Find where the given text appears and provide that cell's center as [X, Y] coordinate. 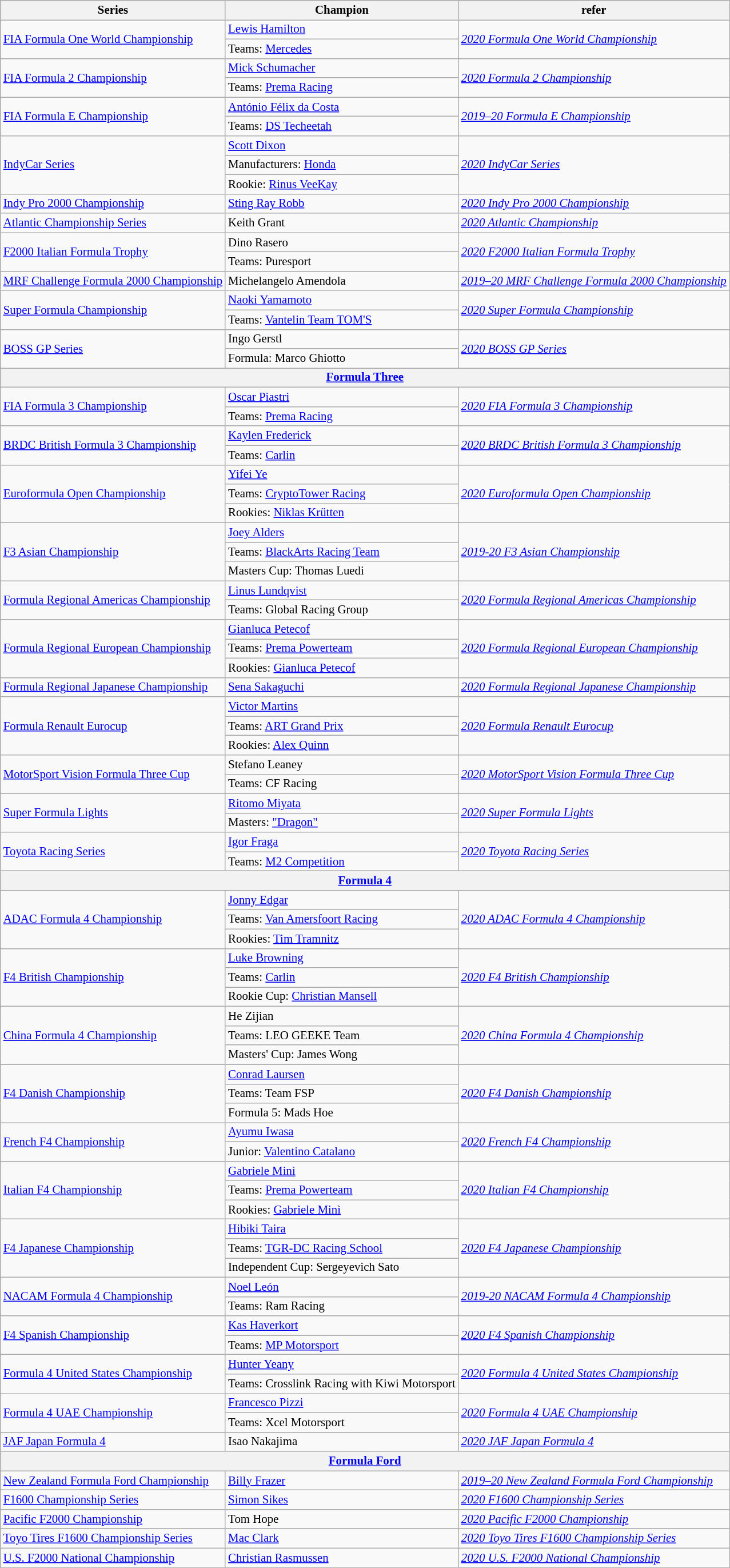
Lewis Hamilton [342, 29]
Formula 5: Mads Hoe [342, 1113]
Atlantic Championship Series [113, 223]
Euroformula Open Championship [113, 494]
Formula 4 UAE Championship [113, 1413]
2019–20 MRF Challenge Formula 2000 Championship [594, 281]
Indy Pro 2000 Championship [113, 204]
Keith Grant [342, 223]
Hunter Yeany [342, 1364]
Pacific F2000 Championship [113, 1519]
F4 British Championship [113, 977]
Teams: ART Grand Prix [342, 726]
Teams: Crosslink Racing with Kiwi Motorsport [342, 1384]
Junior: Valentino Catalano [342, 1151]
2020 Toyota Racing Series [594, 852]
Kas Haverkort [342, 1326]
French F4 Championship [113, 1142]
2020 Atlantic Championship [594, 223]
Teams: Vantelin Team TOM'S [342, 320]
2020 ADAC Formula 4 Championship [594, 919]
Dino Rasero [342, 242]
Formula Regional European Championship [113, 649]
F3 Asian Championship [113, 552]
Rookies: Gianluca Petecof [342, 668]
FIA Formula 3 Championship [113, 407]
Teams: BlackArts Racing Team [342, 552]
BOSS GP Series [113, 349]
Sena Sakaguchi [342, 687]
Ritomo Miyata [342, 803]
Linus Lundqvist [342, 591]
Noel León [342, 1287]
Italian F4 Championship [113, 1190]
Formula 4 [365, 881]
Victor Martins [342, 707]
MotorSport Vision Formula Three Cup [113, 775]
2020 U.S. F2000 National Championship [594, 1558]
Teams: CryptoTower Racing [342, 494]
Scott Dixon [342, 146]
Gianluca Petecof [342, 629]
2020 Super Formula Lights [594, 813]
2020 Pacific F2000 Championship [594, 1519]
Conrad Laursen [342, 1074]
F4 Japanese Championship [113, 1248]
2020 French F4 Championship [594, 1142]
Teams: Global Racing Group [342, 610]
2020 FIA Formula 3 Championship [594, 407]
Masters Cup: Thomas Luedi [342, 571]
F1600 Championship Series [113, 1500]
Formula Regional Japanese Championship [113, 687]
F4 Spanish Championship [113, 1335]
2020 Formula 2 Championship [594, 78]
Super Formula Championship [113, 310]
U.S. F2000 National Championship [113, 1558]
Francesco Pizzi [342, 1403]
Joey Alders [342, 532]
2020 BRDC British Formula 3 Championship [594, 445]
Teams: Team FSP [342, 1094]
Teams: Puresport [342, 262]
Michelangelo Amendola [342, 281]
Formula 4 United States Championship [113, 1374]
2020 Formula Renault Eurocup [594, 726]
Teams: DS Techeetah [342, 126]
2020 Formula Regional Americas Championship [594, 600]
2020 Formula Regional European Championship [594, 649]
2020 MotorSport Vision Formula Three Cup [594, 775]
2020 JAF Japan Formula 4 [594, 1442]
Rookie Cup: Christian Mansell [342, 997]
Teams: M2 Competition [342, 861]
2020 F4 Danish Championship [594, 1094]
2020 Formula Regional Japanese Championship [594, 687]
Simon Sikes [342, 1500]
Sting Ray Robb [342, 204]
F2000 Italian Formula Trophy [113, 252]
Isao Nakajima [342, 1442]
New Zealand Formula Ford Championship [113, 1481]
2020 China Formula 4 Championship [594, 1036]
ADAC Formula 4 Championship [113, 919]
2019-20 F3 Asian Championship [594, 552]
Ingo Gerstl [342, 339]
Champion [342, 10]
Tom Hope [342, 1519]
Teams: Ram Racing [342, 1306]
Gabriele Minì [342, 1171]
Formula Three [365, 378]
He Zijian [342, 1016]
China Formula 4 Championship [113, 1036]
Formula Regional Americas Championship [113, 600]
Manufacturers: Honda [342, 165]
2020 F2000 Italian Formula Trophy [594, 252]
Super Formula Lights [113, 813]
2020 Formula 4 United States Championship [594, 1374]
Jonny Edgar [342, 900]
2020 IndyCar Series [594, 165]
2020 Formula One World Championship [594, 39]
Rookies: Niklas Krütten [342, 513]
Naoki Yamamoto [342, 300]
2020 Super Formula Championship [594, 310]
Masters: "Dragon" [342, 823]
MRF Challenge Formula 2000 Championship [113, 281]
refer [594, 10]
Rookies: Tim Tramnitz [342, 939]
Teams: LEO GEEKE Team [342, 1035]
Formula: Marco Ghiotto [342, 358]
Luke Browning [342, 958]
Teams: Mercedes [342, 49]
Teams: Van Amersfoort Racing [342, 919]
Teams: TGR-DC Racing School [342, 1248]
Teams: Xcel Motorsport [342, 1422]
Stefano Leaney [342, 765]
Hibiki Taira [342, 1229]
Toyo Tires F1600 Championship Series [113, 1538]
Teams: MP Motorsport [342, 1345]
Toyota Racing Series [113, 852]
Rookie: Rinus VeeKay [342, 184]
Formula Renault Eurocup [113, 726]
2019-20 NACAM Formula 4 Championship [594, 1296]
Formula Ford [365, 1461]
António Félix da Costa [342, 107]
Rookies: Alex Quinn [342, 745]
IndyCar Series [113, 165]
Igor Fraga [342, 842]
2020 Euroformula Open Championship [594, 494]
2019–20 Formula E Championship [594, 117]
Teams: CF Racing [342, 784]
FIA Formula 2 Championship [113, 78]
Independent Cup: Sergeyevich Sato [342, 1267]
JAF Japan Formula 4 [113, 1442]
NACAM Formula 4 Championship [113, 1296]
2020 Toyo Tires F1600 Championship Series [594, 1538]
Kaylen Frederick [342, 436]
BRDC British Formula 3 Championship [113, 445]
Mac Clark [342, 1538]
F4 Danish Championship [113, 1094]
Billy Frazer [342, 1481]
2020 Indy Pro 2000 Championship [594, 204]
2020 BOSS GP Series [594, 349]
Rookies: Gabriele Minì [342, 1210]
2020 F4 Japanese Championship [594, 1248]
Christian Rasmussen [342, 1558]
Ayumu Iwasa [342, 1132]
2020 Formula 4 UAE Championship [594, 1413]
2019–20 New Zealand Formula Ford Championship [594, 1481]
2020 F4 British Championship [594, 977]
FIA Formula E Championship [113, 117]
2020 F1600 Championship Series [594, 1500]
Oscar Piastri [342, 397]
Yifei Ye [342, 474]
Masters' Cup: James Wong [342, 1055]
Mick Schumacher [342, 68]
2020 F4 Spanish Championship [594, 1335]
2020 Italian F4 Championship [594, 1190]
Series [113, 10]
FIA Formula One World Championship [113, 39]
